Extract the (X, Y) coordinate from the center of the cell holding the provided text.  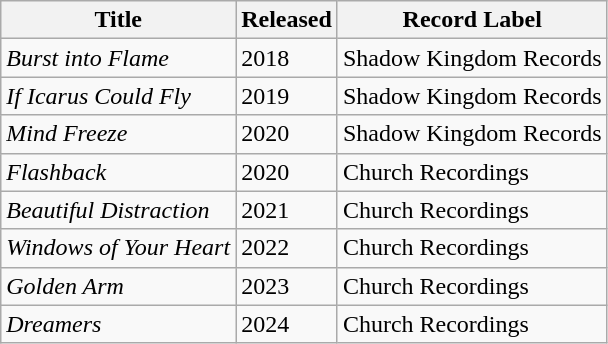
Dreamers (118, 324)
2018 (287, 58)
If Icarus Could Fly (118, 96)
Record Label (472, 20)
Burst into Flame (118, 58)
2021 (287, 210)
Title (118, 20)
Flashback (118, 172)
Beautiful Distraction (118, 210)
2022 (287, 248)
2023 (287, 286)
2019 (287, 96)
2024 (287, 324)
Mind Freeze (118, 134)
Golden Arm (118, 286)
Released (287, 20)
Windows of Your Heart (118, 248)
